For the text-containing cell, return its midpoint in (X, Y) coordinate format. 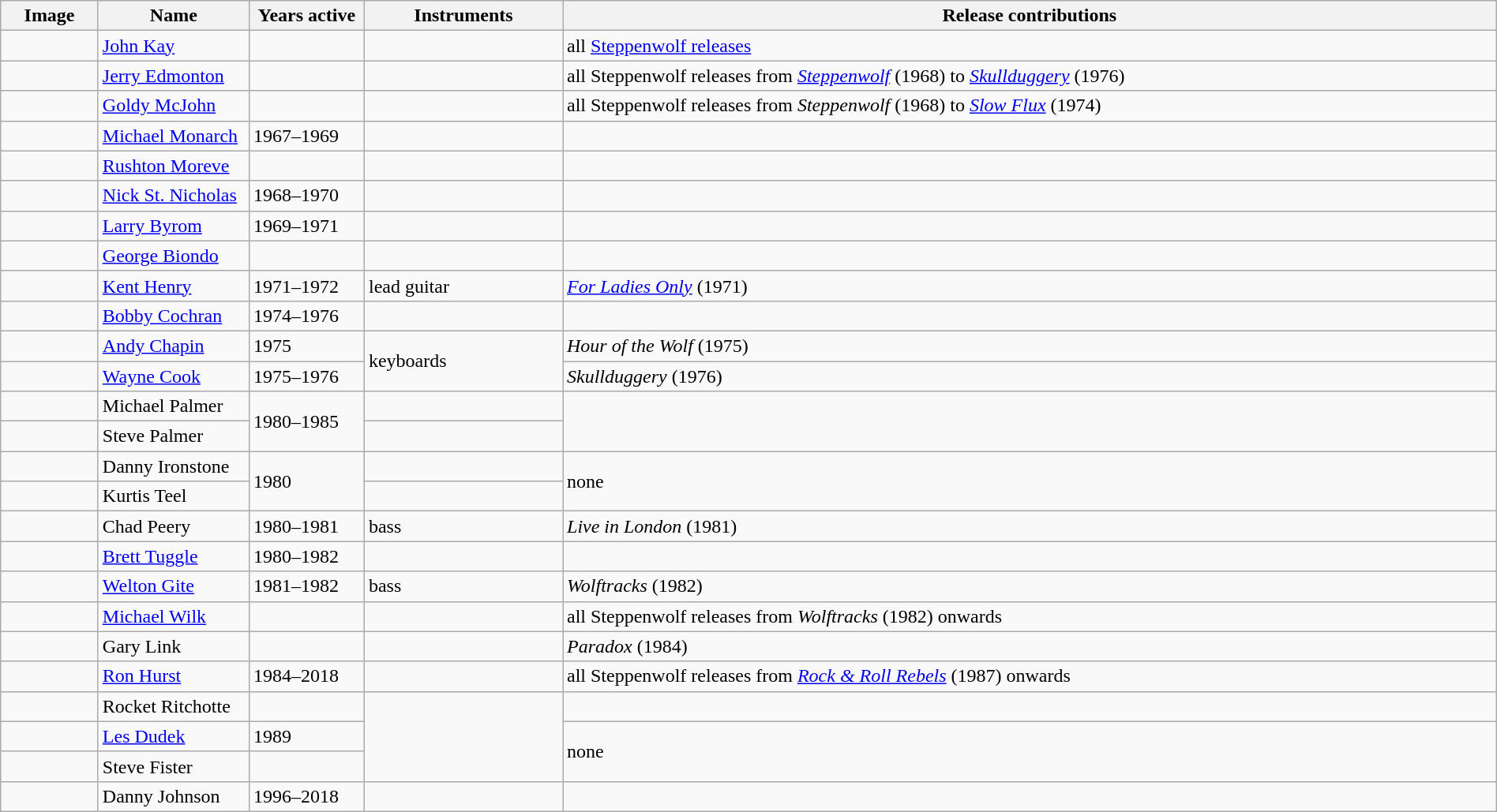
Welton Gite (174, 586)
1984–2018 (306, 676)
Nick St. Nicholas (174, 196)
Release contributions (1030, 16)
1969–1971 (306, 226)
all Steppenwolf releases from Steppenwolf (1968) to Skullduggery (1976) (1030, 76)
all Steppenwolf releases from Rock & Roll Rebels (1987) onwards (1030, 676)
Image (50, 16)
Brett Tuggle (174, 556)
Wolftracks (1982) (1030, 586)
Gary Link (174, 646)
Name (174, 16)
1980 (306, 481)
1968–1970 (306, 196)
Kent Henry (174, 286)
1975–1976 (306, 376)
1974–1976 (306, 316)
Les Dudek (174, 736)
Michael Palmer (174, 406)
Bobby Cochran (174, 316)
lead guitar (463, 286)
all Steppenwolf releases from Steppenwolf (1968) to Slow Flux (1974) (1030, 106)
Instruments (463, 16)
Rocket Ritchotte (174, 706)
Steve Palmer (174, 436)
Kurtis Teel (174, 496)
1980–1981 (306, 526)
Live in London (1981) (1030, 526)
Skullduggery (1976) (1030, 376)
1975 (306, 346)
1967–1969 (306, 136)
Goldy McJohn (174, 106)
George Biondo (174, 256)
For Ladies Only (1971) (1030, 286)
Wayne Cook (174, 376)
Steve Fister (174, 766)
Andy Chapin (174, 346)
Jerry Edmonton (174, 76)
Rushton Moreve (174, 166)
1996–2018 (306, 796)
Danny Ironstone (174, 466)
1980–1982 (306, 556)
all Steppenwolf releases from Wolftracks (1982) onwards (1030, 616)
keyboards (463, 361)
Danny Johnson (174, 796)
Hour of the Wolf (1975) (1030, 346)
all Steppenwolf releases (1030, 46)
Years active (306, 16)
1989 (306, 736)
Chad Peery (174, 526)
1980–1985 (306, 421)
Michael Wilk (174, 616)
1981–1982 (306, 586)
John Kay (174, 46)
Paradox (1984) (1030, 646)
1971–1972 (306, 286)
Ron Hurst (174, 676)
Michael Monarch (174, 136)
Larry Byrom (174, 226)
